Provide the [x, y] coordinate of the cell's center where the given text is located.  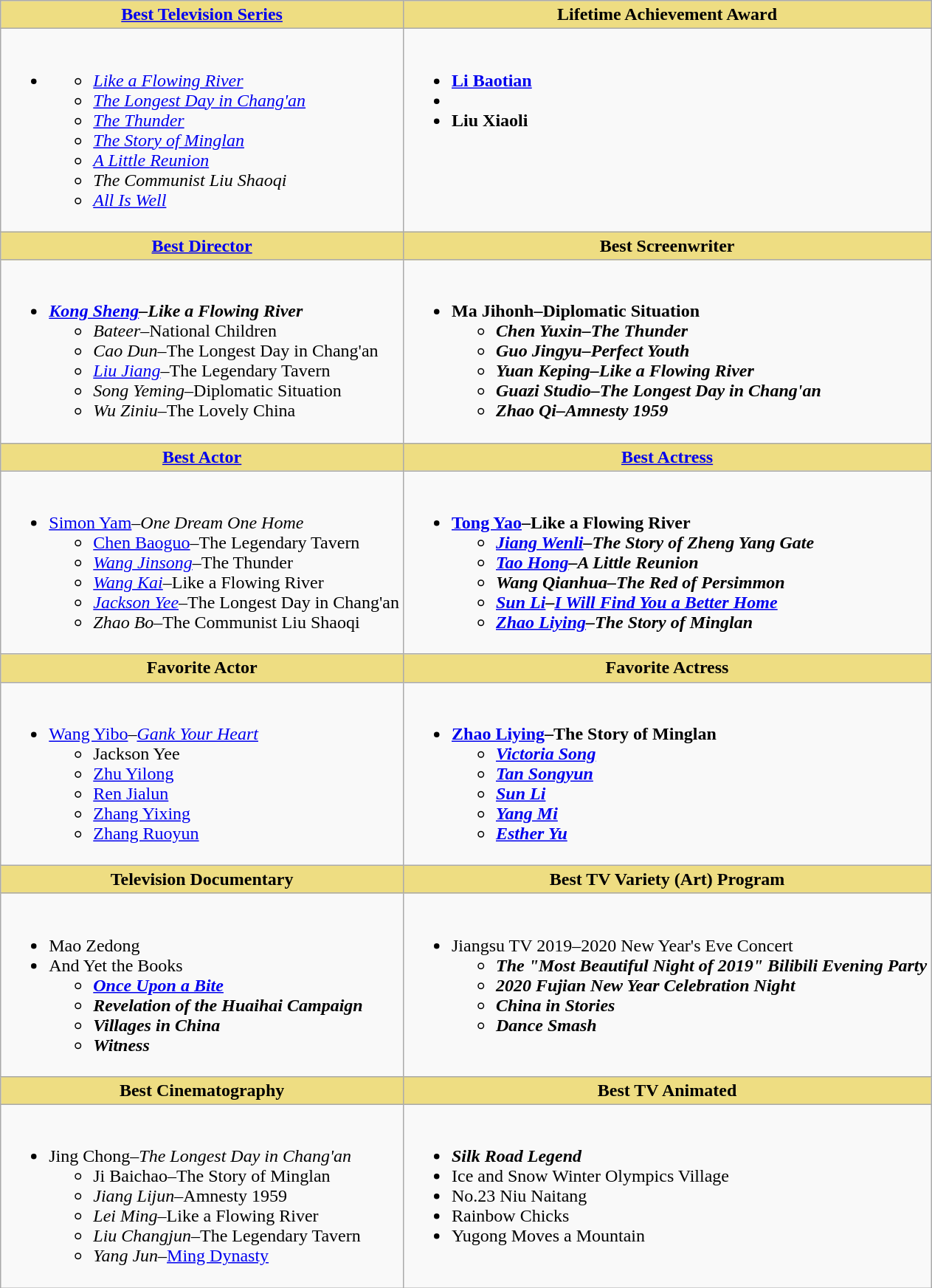
Best Actor [202, 457]
Silk Road LegendIce and Snow Winter Olympics VillageNo.23 Niu NaitangRainbow ChicksYugong Moves a Mountain [667, 1196]
Favorite Actor [202, 668]
Best Director [202, 246]
Mao ZedongAnd Yet the BooksOnce Upon a BiteRevelation of the Huaihai CampaignVillages in ChinaWitness [202, 985]
Like a Flowing RiverThe Longest Day in Chang'anThe ThunderThe Story of MinglanA Little ReunionThe Communist Liu ShaoqiAll Is Well [202, 130]
Best Screenwriter [667, 246]
Best Television Series [202, 15]
Best TV Variety (Art) Program [667, 879]
Television Documentary [202, 879]
Best Actress [667, 457]
Best Cinematography [202, 1090]
Li BaotianLiu Xiaoli [667, 130]
Zhao Liying–The Story of MinglanVictoria SongTan SongyunSun LiYang MiEsther Yu [667, 774]
Lifetime Achievement Award [667, 15]
Wang Yibo–Gank Your HeartJackson YeeZhu YilongRen JialunZhang YixingZhang Ruoyun [202, 774]
Best TV Animated [667, 1090]
Favorite Actress [667, 668]
